Output the (X, Y) coordinate of the center of the cell containing the given text.  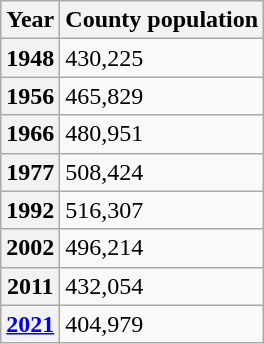
1948 (30, 58)
432,054 (162, 286)
2002 (30, 248)
496,214 (162, 248)
465,829 (162, 96)
516,307 (162, 210)
404,979 (162, 324)
430,225 (162, 58)
Year (30, 20)
1966 (30, 134)
County population (162, 20)
1956 (30, 96)
1977 (30, 172)
1992 (30, 210)
480,951 (162, 134)
2021 (30, 324)
508,424 (162, 172)
2011 (30, 286)
